Return (x, y) of the center of cell containing provided text 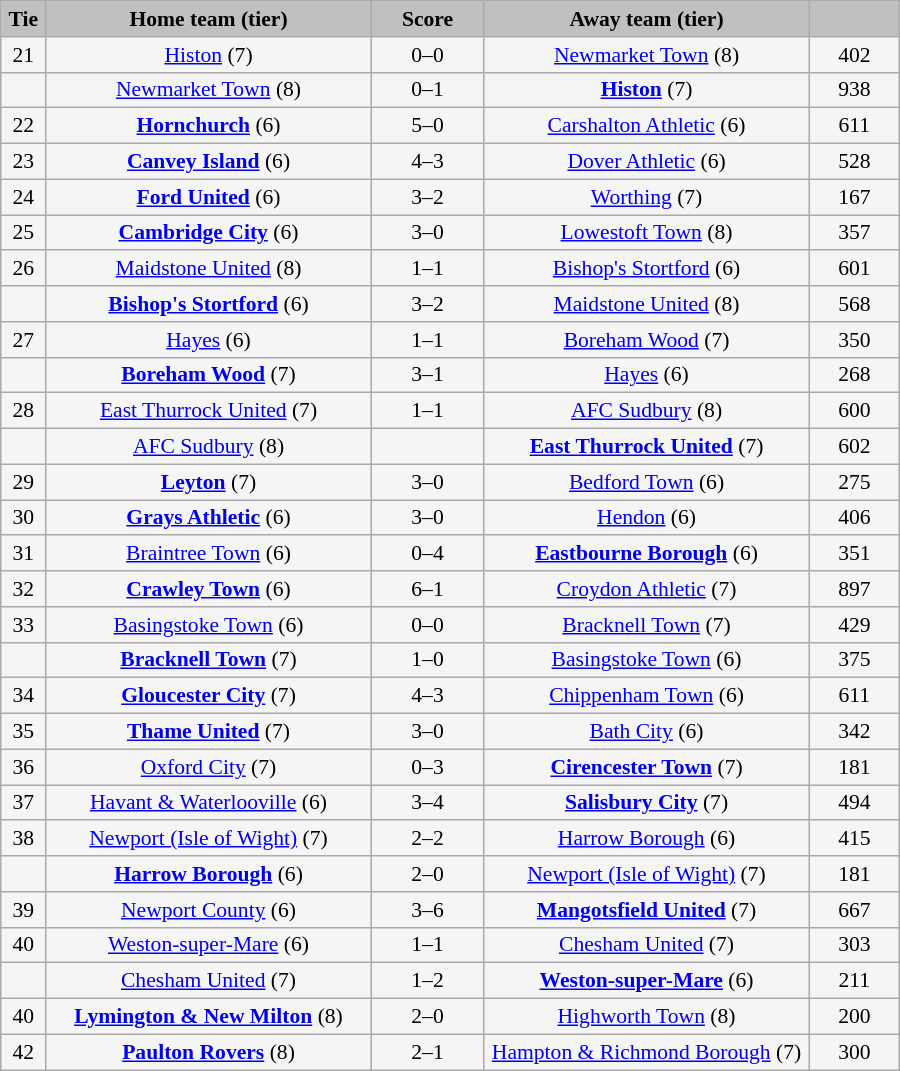
Paulton Rovers (8) (209, 1052)
600 (854, 411)
37 (24, 803)
3–1 (427, 375)
303 (854, 945)
897 (854, 589)
0–1 (427, 90)
Mangotsfield United (7) (647, 910)
200 (854, 1017)
Leyton (7) (209, 482)
351 (854, 554)
Gloucester City (7) (209, 696)
Lowestoft Town (8) (647, 233)
Away team (tier) (647, 19)
22 (24, 126)
402 (854, 55)
24 (24, 197)
38 (24, 839)
2–1 (427, 1052)
5–0 (427, 126)
3–6 (427, 910)
Oxford City (7) (209, 767)
1–0 (427, 660)
Ford United (6) (209, 197)
Hampton & Richmond Borough (7) (647, 1052)
27 (24, 340)
Bath City (6) (647, 732)
528 (854, 162)
375 (854, 660)
25 (24, 233)
Bedford Town (6) (647, 482)
31 (24, 554)
Havant & Waterlooville (6) (209, 803)
39 (24, 910)
667 (854, 910)
Canvey Island (6) (209, 162)
35 (24, 732)
Crawley Town (6) (209, 589)
26 (24, 269)
Home team (tier) (209, 19)
Braintree Town (6) (209, 554)
268 (854, 375)
Cirencester Town (7) (647, 767)
Carshalton Athletic (6) (647, 126)
Dover Athletic (6) (647, 162)
300 (854, 1052)
29 (24, 482)
0–3 (427, 767)
568 (854, 304)
342 (854, 732)
21 (24, 55)
602 (854, 447)
23 (24, 162)
494 (854, 803)
406 (854, 518)
357 (854, 233)
0–4 (427, 554)
211 (854, 981)
33 (24, 625)
Lymington & New Milton (8) (209, 1017)
Newport County (6) (209, 910)
32 (24, 589)
3–4 (427, 803)
Worthing (7) (647, 197)
Score (427, 19)
36 (24, 767)
275 (854, 482)
Croydon Athletic (7) (647, 589)
938 (854, 90)
Grays Athletic (6) (209, 518)
Tie (24, 19)
30 (24, 518)
Hornchurch (6) (209, 126)
Thame United (7) (209, 732)
Cambridge City (6) (209, 233)
28 (24, 411)
429 (854, 625)
Chippenham Town (6) (647, 696)
Highworth Town (8) (647, 1017)
601 (854, 269)
Salisbury City (7) (647, 803)
Hendon (6) (647, 518)
350 (854, 340)
415 (854, 839)
6–1 (427, 589)
1–2 (427, 981)
Eastbourne Borough (6) (647, 554)
34 (24, 696)
167 (854, 197)
2–2 (427, 839)
42 (24, 1052)
